From the cell containing the given text, extract its center point as [x, y] coordinate. 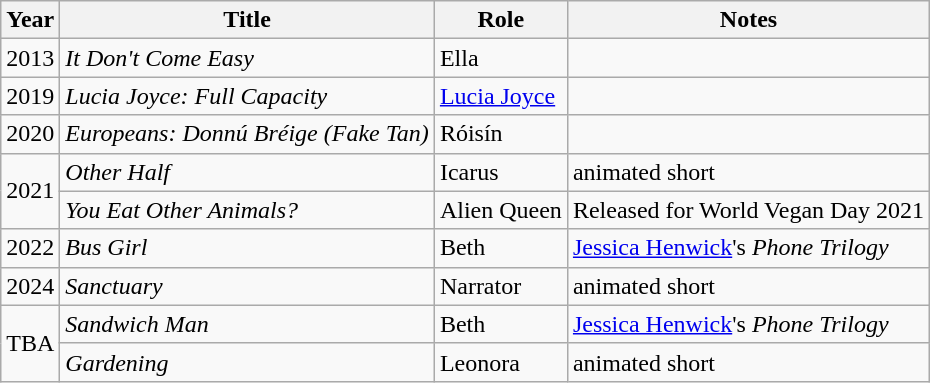
2021 [30, 191]
2013 [30, 58]
Released for World Vegan Day 2021 [748, 210]
You Eat Other Animals? [248, 210]
TBA [30, 343]
Róisín [500, 134]
Lucia Joyce [500, 96]
Narrator [500, 286]
Other Half [248, 172]
Year [30, 20]
2022 [30, 248]
Lucia Joyce: Full Capacity [248, 96]
Gardening [248, 362]
It Don't Come Easy [248, 58]
Leonora [500, 362]
Sanctuary [248, 286]
Alien Queen [500, 210]
Sandwich Man [248, 324]
Role [500, 20]
Ella [500, 58]
Title [248, 20]
Icarus [500, 172]
2019 [30, 96]
Notes [748, 20]
Bus Girl [248, 248]
Europeans: Donnú Bréige (Fake Tan) [248, 134]
2024 [30, 286]
2020 [30, 134]
